Search for the cell housing the specified text and yield its [X, Y] center coordinate. 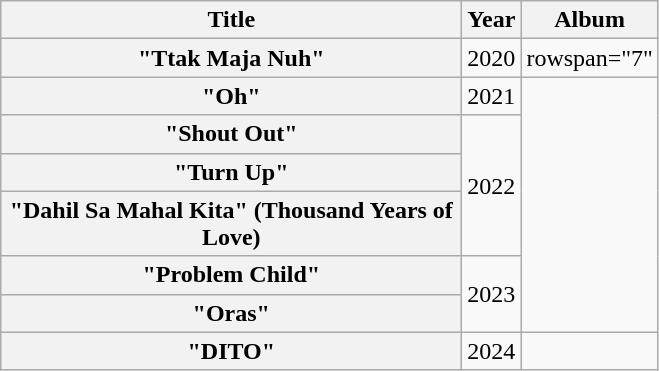
Album [590, 20]
"Oh" [232, 96]
2022 [492, 186]
Year [492, 20]
"Ttak Maja Nuh" [232, 58]
rowspan="7" [590, 58]
"DITO" [232, 351]
"Oras" [232, 313]
"Turn Up" [232, 172]
"Shout Out" [232, 134]
Title [232, 20]
2021 [492, 96]
2020 [492, 58]
"Problem Child" [232, 275]
2024 [492, 351]
"Dahil Sa Mahal Kita" (Thousand Years of Love) [232, 224]
2023 [492, 294]
